For the text-containing cell, return its midpoint in [x, y] coordinate format. 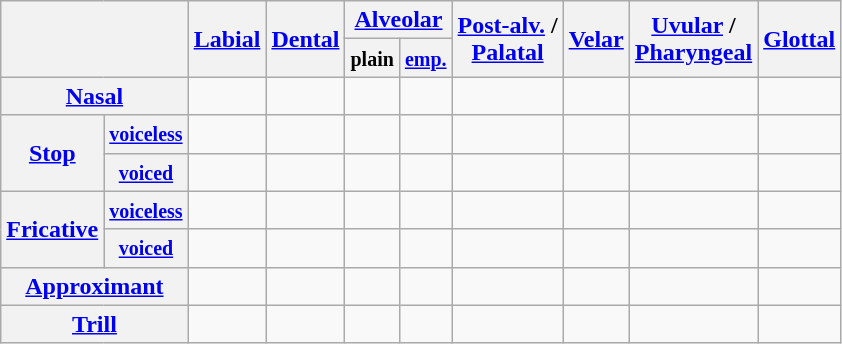
Uvular / Pharyngeal [693, 39]
Fricative [52, 229]
Approximant [94, 286]
Post-alv. / Palatal [508, 39]
Stop [52, 153]
emp. [426, 58]
Trill [94, 324]
plain [372, 58]
Velar [596, 39]
Labial [227, 39]
Dental [306, 39]
Glottal [800, 39]
Alveolar [398, 20]
Nasal [94, 96]
